Scan for the cell matching the given text and deliver its (X, Y) coordinate at center. 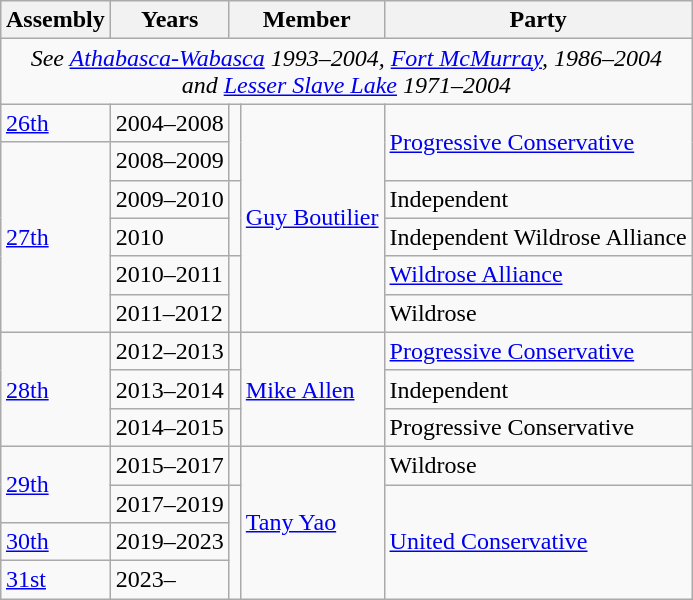
2013–2014 (170, 389)
2014–2015 (170, 427)
Member (306, 20)
See Athabasca-Wabasca 1993–2004, Fort McMurray, 1986–2004 and Lesser Slave Lake 1971–2004 (346, 72)
30th (55, 542)
2010 (170, 237)
27th (55, 237)
2015–2017 (170, 465)
Wildrose Alliance (538, 275)
Party (538, 20)
2023– (170, 580)
Independent Wildrose Alliance (538, 237)
2010–2011 (170, 275)
Guy Boutilier (312, 218)
2012–2013 (170, 351)
26th (55, 123)
31st (55, 580)
2019–2023 (170, 542)
2009–2010 (170, 199)
2011–2012 (170, 313)
2017–2019 (170, 503)
Years (170, 20)
2008–2009 (170, 161)
2004–2008 (170, 123)
28th (55, 389)
United Conservative (538, 541)
Tany Yao (312, 522)
Assembly (55, 20)
Mike Allen (312, 389)
29th (55, 484)
